Scan for the cell matching the given text and deliver its (X, Y) coordinate at center. 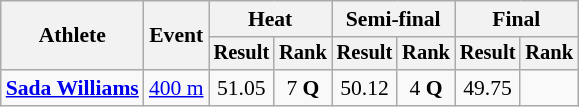
Final (516, 19)
Heat (270, 19)
400 m (176, 88)
51.05 (242, 88)
Athlete (72, 36)
4 Q (426, 88)
Event (176, 36)
50.12 (365, 88)
Semi-final (394, 19)
Sada Williams (72, 88)
49.75 (488, 88)
7 Q (303, 88)
